Capture the cell that displays the provided text and extract its [X, Y] central coordinate. 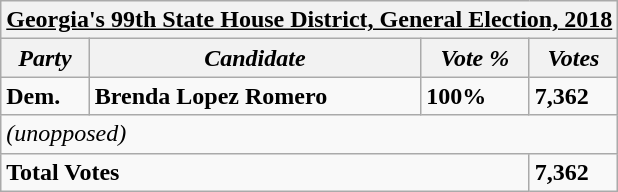
Total Votes [265, 172]
Brenda Lopez Romero [254, 96]
Vote % [476, 58]
(unopposed) [310, 134]
Votes [574, 58]
Candidate [254, 58]
Dem. [45, 96]
100% [476, 96]
Party [45, 58]
Georgia's 99th State House District, General Election, 2018 [310, 20]
